Locate the cell with the specified text and output its (X, Y) center coordinate. 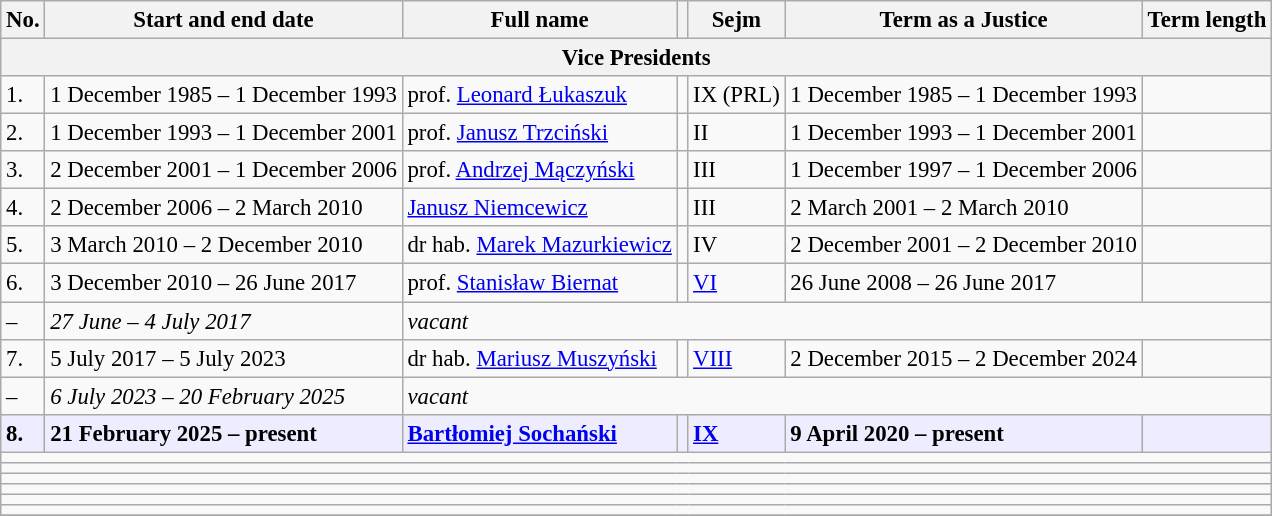
27 June – 4 July 2017 (224, 321)
3. (23, 170)
Vice Presidents (636, 58)
6. (23, 283)
IX (736, 433)
26 June 2008 – 26 June 2017 (964, 283)
3 December 2010 – 26 June 2017 (224, 283)
dr hab. Marek Mazurkiewicz (540, 245)
2 December 2015 – 2 December 2024 (964, 358)
prof. Stanisław Biernat (540, 283)
5. (23, 245)
2 December 2001 – 2 December 2010 (964, 245)
IV (736, 245)
2 December 2001 – 1 December 2006 (224, 170)
VIII (736, 358)
Bartłomiej Sochański (540, 433)
dr hab. Mariusz Muszyński (540, 358)
2 December 2006 – 2 March 2010 (224, 208)
Term length (1206, 20)
1. (23, 95)
2 March 2001 – 2 March 2010 (964, 208)
No. (23, 20)
Full name (540, 20)
8. (23, 433)
4. (23, 208)
21 February 2025 – present (224, 433)
prof. Andrzej Mączyński (540, 170)
Janusz Niemcewicz (540, 208)
2. (23, 133)
5 July 2017 – 5 July 2023 (224, 358)
IX (PRL) (736, 95)
Term as a Justice (964, 20)
9 April 2020 – present (964, 433)
VI (736, 283)
prof. Leonard Łukaszuk (540, 95)
6 July 2023 – 20 February 2025 (224, 396)
7. (23, 358)
1 December 1997 – 1 December 2006 (964, 170)
Start and end date (224, 20)
Sejm (736, 20)
prof. Janusz Trzciński (540, 133)
3 March 2010 – 2 December 2010 (224, 245)
II (736, 133)
